Determine the (X, Y) coordinate at the center of the cell enclosing the given text.  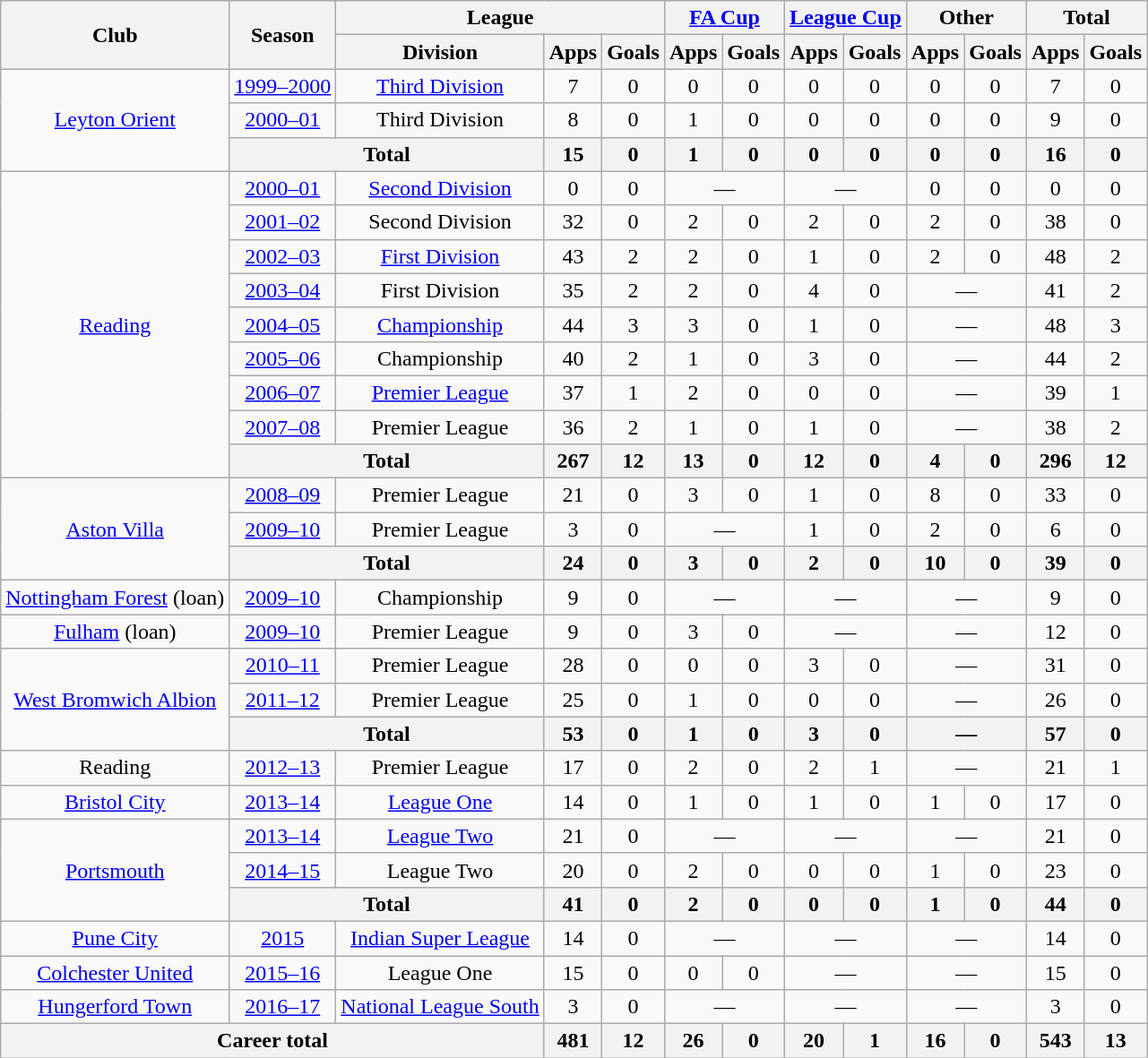
2005–06 (283, 358)
37 (573, 392)
Club (115, 35)
League Cup (846, 18)
296 (1055, 461)
33 (1055, 495)
1999–2000 (283, 86)
Season (283, 35)
2003–04 (283, 290)
Pune City (115, 938)
Leyton Orient (115, 120)
23 (1055, 870)
Indian Super League (440, 938)
57 (1055, 734)
10 (935, 563)
National League South (440, 1007)
267 (573, 461)
Colchester United (115, 972)
481 (573, 1041)
28 (573, 666)
36 (573, 427)
40 (573, 358)
25 (573, 700)
6 (1055, 529)
32 (573, 222)
24 (573, 563)
2014–15 (283, 870)
2012–13 (283, 768)
2001–02 (283, 222)
2015 (283, 938)
53 (573, 734)
2002–03 (283, 256)
Nottingham Forest (loan) (115, 598)
43 (573, 256)
Career total (272, 1041)
League (500, 18)
543 (1055, 1041)
West Bromwich Albion (115, 700)
2016–17 (283, 1007)
2008–09 (283, 495)
Bristol City (115, 802)
2007–08 (283, 427)
Portsmouth (115, 870)
2015–16 (283, 972)
2010–11 (283, 666)
2006–07 (283, 392)
Aston Villa (115, 529)
Fulham (loan) (115, 632)
FA Cup (724, 18)
Other (966, 18)
35 (573, 290)
Hungerford Town (115, 1007)
Division (440, 52)
2011–12 (283, 700)
2004–05 (283, 324)
31 (1055, 666)
